Provide the (X, Y) coordinate of the cell's center where the given text is located.  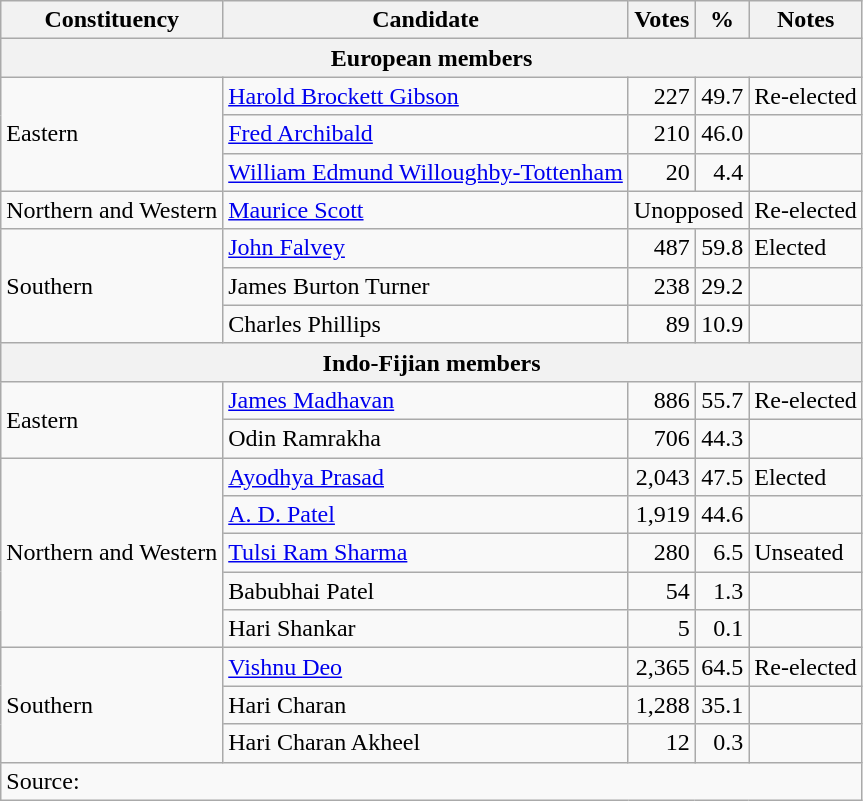
49.7 (722, 96)
55.7 (722, 400)
Votes (662, 20)
0.1 (722, 629)
Maurice Scott (426, 210)
238 (662, 286)
Vishnu Deo (426, 667)
0.3 (722, 743)
Notes (806, 20)
European members (432, 58)
Unopposed (688, 210)
% (722, 20)
Charles Phillips (426, 324)
20 (662, 172)
886 (662, 400)
44.6 (722, 515)
6.5 (722, 553)
Fred Archibald (426, 134)
46.0 (722, 134)
Indo-Fijian members (432, 362)
5 (662, 629)
James Burton Turner (426, 286)
29.2 (722, 286)
2,365 (662, 667)
Odin Ramrakha (426, 438)
35.1 (722, 705)
64.5 (722, 667)
4.4 (722, 172)
706 (662, 438)
89 (662, 324)
47.5 (722, 477)
A. D. Patel (426, 515)
Constituency (112, 20)
280 (662, 553)
Harold Brockett Gibson (426, 96)
12 (662, 743)
487 (662, 248)
Candidate (426, 20)
Hari Charan Akheel (426, 743)
210 (662, 134)
1.3 (722, 591)
10.9 (722, 324)
William Edmund Willoughby-Tottenham (426, 172)
1,288 (662, 705)
Hari Charan (426, 705)
59.8 (722, 248)
Source: (432, 781)
John Falvey (426, 248)
Hari Shankar (426, 629)
54 (662, 591)
Babubhai Patel (426, 591)
44.3 (722, 438)
Ayodhya Prasad (426, 477)
2,043 (662, 477)
Unseated (806, 553)
Tulsi Ram Sharma (426, 553)
1,919 (662, 515)
James Madhavan (426, 400)
227 (662, 96)
